Pinpoint the cell where the given text exists, returning its [X, Y] midpoint coordinate. 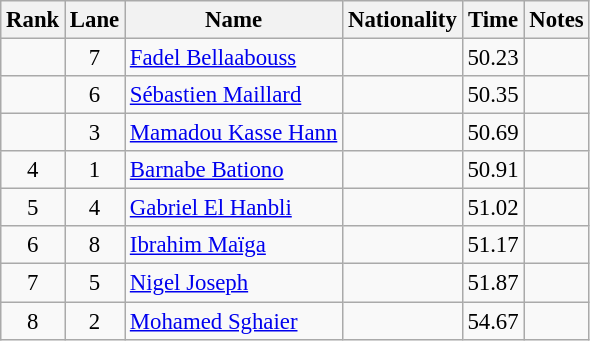
50.91 [493, 170]
2 [95, 321]
51.02 [493, 208]
Mohamed Sghaier [234, 321]
Barnabe Bationo [234, 170]
Rank [33, 20]
Ibrahim Maïga [234, 245]
51.87 [493, 283]
Time [493, 20]
50.23 [493, 58]
50.35 [493, 95]
Mamadou Kasse Hann [234, 133]
Gabriel El Hanbli [234, 208]
Notes [556, 20]
51.17 [493, 245]
Nationality [402, 20]
Fadel Bellaabouss [234, 58]
3 [95, 133]
Sébastien Maillard [234, 95]
Nigel Joseph [234, 283]
1 [95, 170]
54.67 [493, 321]
Name [234, 20]
50.69 [493, 133]
Lane [95, 20]
